Determine the (x, y) coordinate at the center of the cell enclosing the given text.  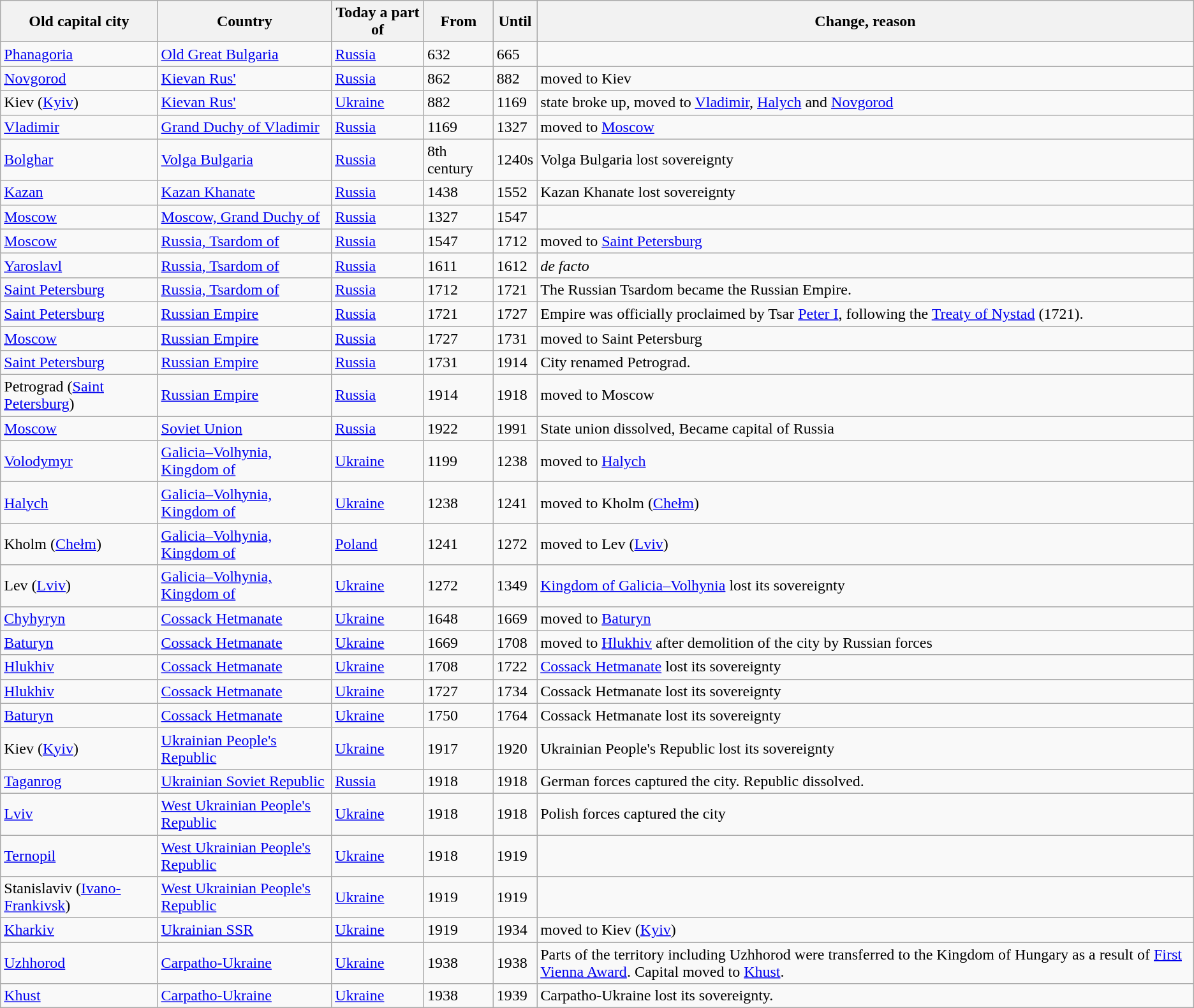
665 (515, 54)
Petrograd (Saint Petersburg) (79, 395)
1917 (458, 749)
1349 (515, 585)
Old Great Bulgaria (245, 54)
1199 (458, 462)
de facto (866, 265)
Stanislaviv (Ivano-Frankivsk) (79, 898)
1734 (515, 691)
Ukrainian SSR (245, 930)
Until (515, 22)
Kazan Khanate (245, 193)
1920 (515, 749)
Uzhhorod (79, 963)
Chyhyryn (79, 618)
Kholm (Chełm) (79, 544)
1939 (515, 996)
Change, reason (866, 22)
Volga Bulgaria (245, 159)
1934 (515, 930)
Old capital city (79, 22)
Lev (Lviv) (79, 585)
1611 (458, 265)
1764 (515, 715)
The Russian Tsardom became the Russian Empire. (866, 289)
City renamed Petrograd. (866, 363)
Ternopil (79, 856)
1722 (515, 667)
Kazan (79, 193)
1991 (515, 428)
Moscow, Grand Duchy of (245, 217)
1438 (458, 193)
Phanagoria (79, 54)
Kharkiv (79, 930)
Khust (79, 996)
Polish forces captured the city (866, 814)
1612 (515, 265)
1750 (458, 715)
Carpatho-Ukraine lost its sovereignty. (866, 996)
Bolghar (79, 159)
1648 (458, 618)
Ukrainian People's Republic (245, 749)
Halych (79, 502)
moved to Lev (Lviv) (866, 544)
moved to Hlukhiv after demolition of the city by Russian forces (866, 643)
Kazan Khanate lost sovereignty (866, 193)
moved to Kiev (Kyiv) (866, 930)
Volodymyr (79, 462)
Today a part of (378, 22)
Poland (378, 544)
Ukrainian Soviet Republic (245, 781)
moved to Kiev (866, 78)
Volga Bulgaria lost sovereignty (866, 159)
Soviet Union (245, 428)
1552 (515, 193)
Kingdom of Galicia–Volhynia lost its sovereignty (866, 585)
862 (458, 78)
Novgorod (79, 78)
Empire was officially proclaimed by Tsar Peter I, following the Treaty of Nystad (1721). (866, 314)
Vladimir (79, 127)
Lviv (79, 814)
Taganrog (79, 781)
Grand Duchy of Vladimir (245, 127)
1240s (515, 159)
1922 (458, 428)
8th century (458, 159)
Ukrainian People's Republic lost its sovereignty (866, 749)
moved to Halych (866, 462)
German forces captured the city. Republic dissolved. (866, 781)
state broke up, moved to Vladimir, Halych and Novgorod (866, 103)
Country (245, 22)
632 (458, 54)
State union dissolved, Became capital of Russia (866, 428)
Parts of the territory including Uzhhorod were transferred to the Kingdom of Hungary as a result of First Vienna Award. Capital moved to Khust. (866, 963)
moved to Kholm (Chełm) (866, 502)
Yaroslavl (79, 265)
moved to Baturyn (866, 618)
From (458, 22)
